Search for the cell housing the specified text and yield its (x, y) center coordinate. 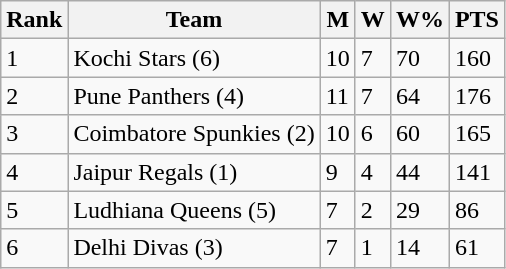
165 (476, 134)
W (372, 20)
176 (476, 96)
70 (420, 58)
14 (420, 248)
M (338, 20)
86 (476, 210)
Kochi Stars (6) (194, 58)
11 (338, 96)
29 (420, 210)
W% (420, 20)
Team (194, 20)
Pune Panthers (4) (194, 96)
3 (34, 134)
141 (476, 172)
60 (420, 134)
PTS (476, 20)
160 (476, 58)
5 (34, 210)
61 (476, 248)
64 (420, 96)
9 (338, 172)
Ludhiana Queens (5) (194, 210)
44 (420, 172)
Rank (34, 20)
Jaipur Regals (1) (194, 172)
Delhi Divas (3) (194, 248)
Coimbatore Spunkies (2) (194, 134)
